Return the (x, y) coordinate for the center point of the cell that contains the specified text.  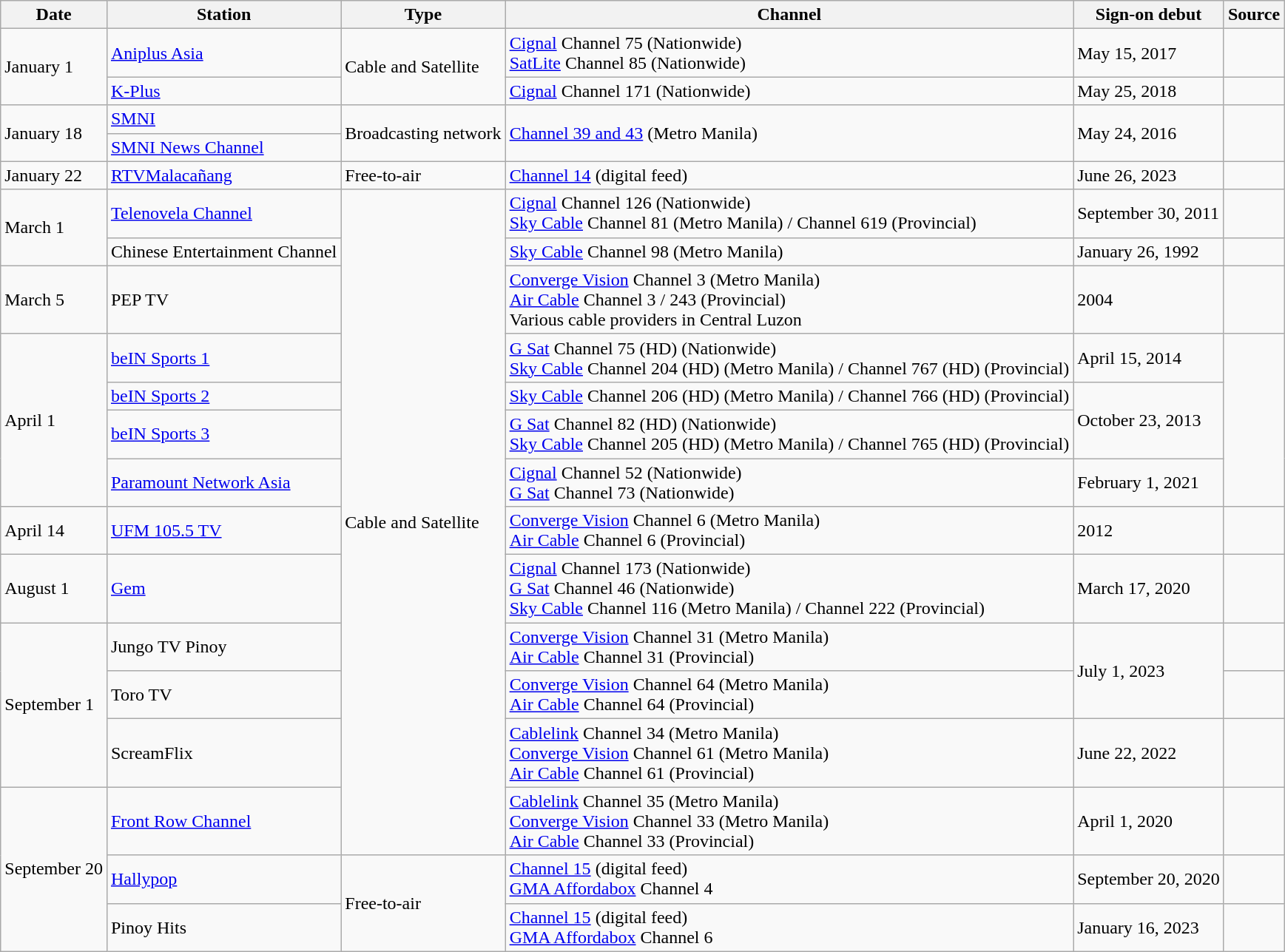
October 23, 2013 (1149, 420)
April 15, 2014 (1149, 358)
Telenovela Channel (223, 213)
January 26, 1992 (1149, 251)
Cignal Channel 75 (Nationwide)SatLite Channel 85 (Nationwide) (789, 53)
May 15, 2017 (1149, 53)
April 1, 2020 (1149, 821)
Paramount Network Asia (223, 482)
SMNI (223, 119)
Channel 14 (digital feed) (789, 175)
Sky Cable Channel 98 (Metro Manila) (789, 251)
February 1, 2021 (1149, 482)
Cignal Channel 52 (Nationwide)G Sat Channel 73 (Nationwide) (789, 482)
beIN Sports 2 (223, 396)
beIN Sports 3 (223, 433)
May 25, 2018 (1149, 91)
Channel 15 (digital feed)GMA Affordabox Channel 6 (789, 928)
Date (54, 15)
May 24, 2016 (1149, 133)
PEP TV (223, 300)
Type (423, 15)
2012 (1149, 531)
K-Plus (223, 91)
SMNI News Channel (223, 147)
September 1 (54, 705)
July 1, 2023 (1149, 671)
Cignal Channel 173 (Nationwide)G Sat Channel 46 (Nationwide)Sky Cable Channel 116 (Metro Manila) / Channel 222 (Provincial) (789, 589)
Converge Vision Channel 31 (Metro Manila)Air Cable Channel 31 (Provincial) (789, 647)
Converge Vision Channel 3 (Metro Manila)Air Cable Channel 3 / 243 (Provincial)Various cable providers in Central Luzon (789, 300)
Chinese Entertainment Channel (223, 251)
September 30, 2011 (1149, 213)
Sky Cable Channel 206 (HD) (Metro Manila) / Channel 766 (HD) (Provincial) (789, 396)
Sign-on debut (1149, 15)
Cignal Channel 171 (Nationwide) (789, 91)
Cablelink Channel 35 (Metro Manila)Converge Vision Channel 33 (Metro Manila)Air Cable Channel 33 (Provincial) (789, 821)
Broadcasting network (423, 133)
June 22, 2022 (1149, 753)
Channel 15 (digital feed)GMA Affordabox Channel 4 (789, 879)
beIN Sports 1 (223, 358)
G Sat Channel 75 (HD) (Nationwide)Sky Cable Channel 204 (HD) (Metro Manila) / Channel 767 (HD) (Provincial) (789, 358)
Converge Vision Channel 6 (Metro Manila)Air Cable Channel 6 (Provincial) (789, 531)
September 20 (54, 869)
Converge Vision Channel 64 (Metro Manila)Air Cable Channel 64 (Provincial) (789, 695)
Toro TV (223, 695)
March 1 (54, 228)
2004 (1149, 300)
Gem (223, 589)
Aniplus Asia (223, 53)
RTVMalacañang (223, 175)
Source (1253, 15)
June 26, 2023 (1149, 175)
Station (223, 15)
March 17, 2020 (1149, 589)
April 1 (54, 420)
UFM 105.5 TV (223, 531)
ScreamFlix (223, 753)
January 1 (54, 67)
January 18 (54, 133)
G Sat Channel 82 (HD) (Nationwide)Sky Cable Channel 205 (HD) (Metro Manila) / Channel 765 (HD) (Provincial) (789, 433)
Jungo TV Pinoy (223, 647)
Channel (789, 15)
Hallypop (223, 879)
September 20, 2020 (1149, 879)
Pinoy Hits (223, 928)
Channel 39 and 43 (Metro Manila) (789, 133)
April 14 (54, 531)
March 5 (54, 300)
Cignal Channel 126 (Nationwide)Sky Cable Channel 81 (Metro Manila) / Channel 619 (Provincial) (789, 213)
January 16, 2023 (1149, 928)
Front Row Channel (223, 821)
January 22 (54, 175)
Cablelink Channel 34 (Metro Manila)Converge Vision Channel 61 (Metro Manila)Air Cable Channel 61 (Provincial) (789, 753)
August 1 (54, 589)
